Locate the cell with the specified text and output its [x, y] center coordinate. 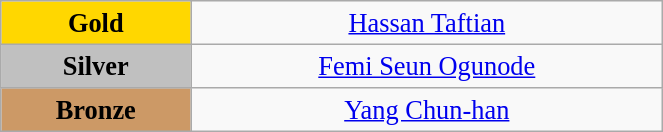
Femi Seun Ogunode [427, 66]
Bronze [96, 109]
Gold [96, 22]
Silver [96, 66]
Yang Chun-han [427, 109]
Hassan Taftian [427, 22]
